Extract the [x, y] coordinate from the center of the cell holding the provided text.  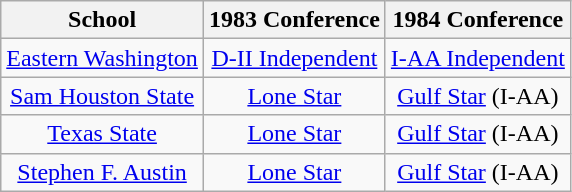
Texas State [102, 134]
1983 Conference [294, 20]
School [102, 20]
1984 Conference [478, 20]
Eastern Washington [102, 58]
Sam Houston State [102, 96]
D-II Independent [294, 58]
Stephen F. Austin [102, 172]
I-AA Independent [478, 58]
